From the cell containing the given text, extract its center point as [X, Y] coordinate. 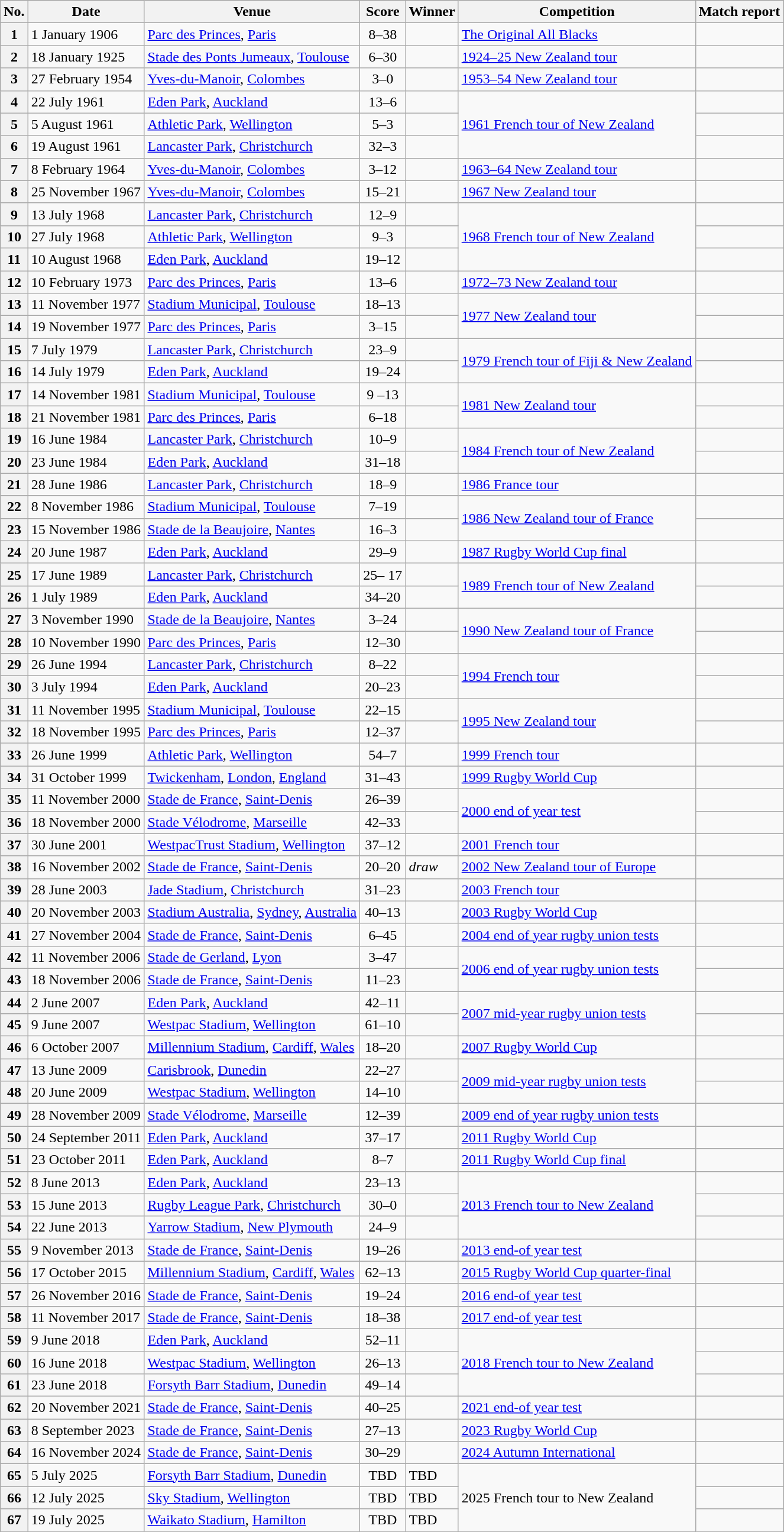
11 November 1995 [86, 710]
8–7 [383, 1160]
10 [14, 237]
51 [14, 1160]
1967 New Zealand tour [577, 192]
2025 French tour to New Zealand [577, 1498]
9–3 [383, 237]
31 [14, 710]
25– 17 [383, 574]
20–20 [383, 867]
7–19 [383, 507]
Rugby League Park, Christchurch [252, 1205]
63 [14, 1430]
No. [14, 12]
2009 end of year rugby union tests [577, 1115]
23 June 2018 [86, 1385]
2013 French tour to New Zealand [577, 1205]
32 [14, 732]
37–17 [383, 1137]
58 [14, 1317]
5 [14, 124]
1986 France tour [577, 484]
24 September 2011 [86, 1137]
65 [14, 1475]
1924–25 New Zealand tour [577, 57]
8 June 2013 [86, 1182]
62–13 [383, 1272]
2001 French tour [577, 845]
25 [14, 574]
2011 Rugby World Cup final [577, 1160]
17 [14, 395]
11 November 2000 [86, 800]
38 [14, 867]
23 [14, 529]
49–14 [383, 1385]
26 November 2016 [86, 1295]
The Original All Blacks [577, 34]
26 June 1999 [86, 755]
28 November 2009 [86, 1115]
52–11 [383, 1340]
1994 French tour [577, 676]
23 June 1984 [86, 462]
28 June 2003 [86, 890]
9 [14, 214]
28 June 1986 [86, 484]
18 November 1995 [86, 732]
1981 New Zealand tour [577, 406]
30 June 2001 [86, 845]
20 November 2003 [86, 912]
13 July 1968 [86, 214]
6 October 2007 [86, 1048]
Stade de Gerland, Lyon [252, 957]
Waikato Stadium, Hamilton [252, 1520]
43 [14, 980]
11 November 1977 [86, 305]
45 [14, 1025]
16–3 [383, 529]
1990 New Zealand tour of France [577, 631]
16 June 1984 [86, 439]
2009 mid-year rugby union tests [577, 1081]
12 July 2025 [86, 1498]
18–13 [383, 305]
2024 Autumn International [577, 1453]
7 [14, 169]
Score [383, 12]
Stade des Ponts Jumeaux, Toulouse [252, 57]
6–30 [383, 57]
19 July 2025 [86, 1520]
16 [14, 372]
67 [14, 1520]
29–9 [383, 552]
1953–54 New Zealand tour [577, 79]
10–9 [383, 439]
22 July 1961 [86, 102]
2013 end-of year test [577, 1250]
39 [14, 890]
Match report [739, 12]
8–38 [383, 34]
22–15 [383, 710]
2002 New Zealand tour of Europe [577, 867]
64 [14, 1453]
42 [14, 957]
9 June 2018 [86, 1340]
6–45 [383, 935]
26–39 [383, 800]
61–10 [383, 1025]
20 November 2021 [86, 1408]
1999 French tour [577, 755]
15 [14, 350]
2011 Rugby World Cup [577, 1137]
26–13 [383, 1362]
55 [14, 1250]
19 August 1961 [86, 147]
21 [14, 484]
37–12 [383, 845]
3–12 [383, 169]
28 [14, 642]
11 November 2017 [86, 1317]
1961 French tour of New Zealand [577, 124]
20 June 2009 [86, 1093]
1968 French tour of New Zealand [577, 237]
1 January 1906 [86, 34]
16 November 2024 [86, 1453]
33 [14, 755]
3 November 1990 [86, 619]
22 [14, 507]
5 August 1961 [86, 124]
1977 New Zealand tour [577, 316]
Date [86, 12]
6–18 [383, 417]
26 [14, 597]
11 [14, 259]
1979 French tour of Fiji & New Zealand [577, 361]
20 [14, 462]
47 [14, 1070]
15–21 [383, 192]
34 [14, 777]
61 [14, 1385]
3–15 [383, 327]
19–12 [383, 259]
12–39 [383, 1115]
35 [14, 800]
Venue [252, 12]
34–20 [383, 597]
22–27 [383, 1070]
27 November 2004 [86, 935]
9 June 2007 [86, 1025]
2015 Rugby World Cup quarter-final [577, 1272]
3 July 1994 [86, 687]
9 –13 [383, 395]
Sky Stadium, Wellington [252, 1498]
14–10 [383, 1093]
20–23 [383, 687]
12–37 [383, 732]
18–20 [383, 1048]
12–9 [383, 214]
16 November 2002 [86, 867]
Jade Stadium, Christchurch [252, 890]
2 [14, 57]
19 November 1977 [86, 327]
54 [14, 1227]
31–43 [383, 777]
18 November 2000 [86, 822]
20 June 1987 [86, 552]
3–24 [383, 619]
48 [14, 1093]
62 [14, 1408]
40–13 [383, 912]
1963–64 New Zealand tour [577, 169]
17 June 1989 [86, 574]
16 June 2018 [86, 1362]
32–3 [383, 147]
2000 end of year test [577, 811]
25 November 1967 [86, 192]
2023 Rugby World Cup [577, 1430]
57 [14, 1295]
54–7 [383, 755]
36 [14, 822]
2 June 2007 [86, 1003]
8 September 2023 [86, 1430]
11 November 2006 [86, 957]
1972–73 New Zealand tour [577, 282]
Yarrow Stadium, New Plymouth [252, 1227]
2017 end-of year test [577, 1317]
42–11 [383, 1003]
11–23 [383, 980]
1 July 1989 [86, 597]
53 [14, 1205]
27 February 1954 [86, 79]
22 June 2013 [86, 1227]
46 [14, 1048]
41 [14, 935]
1995 New Zealand tour [577, 721]
18–9 [383, 484]
8 February 1964 [86, 169]
15 June 2013 [86, 1205]
21 November 1981 [86, 417]
49 [14, 1115]
4 [14, 102]
31–23 [383, 890]
Competition [577, 12]
1984 French tour of New Zealand [577, 451]
14 November 1981 [86, 395]
59 [14, 1340]
37 [14, 845]
Winner [432, 12]
18 November 2006 [86, 980]
24 [14, 552]
56 [14, 1272]
2021 end-of year test [577, 1408]
23–9 [383, 350]
10 November 1990 [86, 642]
2016 end-of year test [577, 1295]
24–9 [383, 1227]
50 [14, 1137]
Twickenham, London, England [252, 777]
2018 French tour to New Zealand [577, 1362]
8–22 [383, 665]
1986 New Zealand tour of France [577, 518]
27–13 [383, 1430]
13 June 2009 [86, 1070]
1 [14, 34]
12–30 [383, 642]
2007 Rugby World Cup [577, 1048]
23 October 2011 [86, 1160]
2003 Rugby World Cup [577, 912]
6 [14, 147]
30–0 [383, 1205]
Carisbrook, Dunedin [252, 1070]
10 August 1968 [86, 259]
19–26 [383, 1250]
31–18 [383, 462]
5 July 2025 [86, 1475]
1989 French tour of New Zealand [577, 586]
2003 French tour [577, 890]
19 [14, 439]
52 [14, 1182]
Stadium Australia, Sydney, Australia [252, 912]
10 February 1973 [86, 282]
3–0 [383, 79]
40–25 [383, 1408]
40 [14, 912]
1999 Rugby World Cup [577, 777]
29 [14, 665]
7 July 1979 [86, 350]
8 November 1986 [86, 507]
8 [14, 192]
27 July 1968 [86, 237]
30–29 [383, 1453]
26 June 1994 [86, 665]
3 [14, 79]
2004 end of year rugby union tests [577, 935]
44 [14, 1003]
27 [14, 619]
42–33 [383, 822]
12 [14, 282]
18 [14, 417]
WestpacTrust Stadium, Wellington [252, 845]
18–38 [383, 1317]
66 [14, 1498]
2007 mid-year rugby union tests [577, 1014]
31 October 1999 [86, 777]
draw [432, 867]
1987 Rugby World Cup final [577, 552]
60 [14, 1362]
18 January 1925 [86, 57]
13 [14, 305]
14 July 1979 [86, 372]
23–13 [383, 1182]
2006 end of year rugby union tests [577, 968]
15 November 1986 [86, 529]
9 November 2013 [86, 1250]
5–3 [383, 124]
17 October 2015 [86, 1272]
3–47 [383, 957]
30 [14, 687]
14 [14, 327]
